Locate the cell with the specified text and output its [x, y] center coordinate. 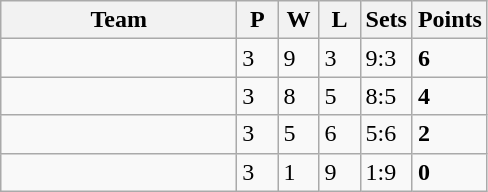
4 [450, 96]
5:6 [386, 134]
2 [450, 134]
Sets [386, 20]
0 [450, 172]
Team [119, 20]
Points [450, 20]
1:9 [386, 172]
9:3 [386, 58]
P [258, 20]
1 [298, 172]
8 [298, 96]
W [298, 20]
8:5 [386, 96]
L [340, 20]
